Scan for the cell matching the given text and deliver its (x, y) coordinate at center. 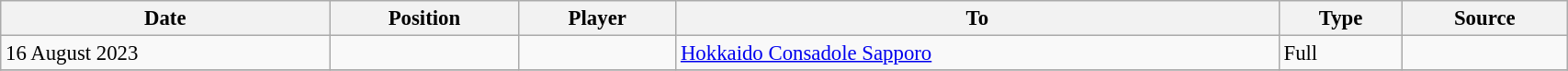
Position (424, 18)
Source (1484, 18)
Player (597, 18)
16 August 2023 (165, 53)
To (977, 18)
Hokkaido Consadole Sapporo (977, 53)
Date (165, 18)
Type (1341, 18)
Full (1341, 53)
